From the cell containing the given text, extract its center point as [x, y] coordinate. 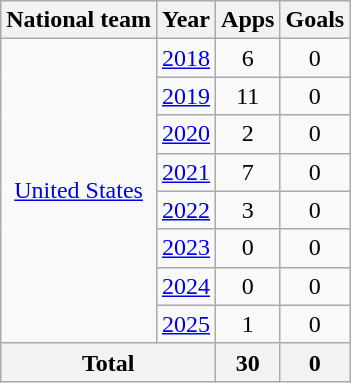
2025 [186, 324]
2 [248, 134]
2021 [186, 172]
National team [79, 20]
Year [186, 20]
2023 [186, 248]
6 [248, 58]
2022 [186, 210]
1 [248, 324]
2020 [186, 134]
2018 [186, 58]
2024 [186, 286]
Apps [248, 20]
30 [248, 362]
United States [79, 191]
Total [108, 362]
7 [248, 172]
3 [248, 210]
Goals [315, 20]
11 [248, 96]
2019 [186, 96]
